Return the [X, Y] coordinate for the center point of the cell that contains the specified text.  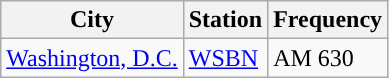
WSBN [225, 58]
City [92, 20]
Washington, D.C. [92, 58]
AM 630 [328, 58]
Frequency [328, 20]
Station [225, 20]
